Identify which cell holds the provided text, then report its [X, Y] central coordinate. 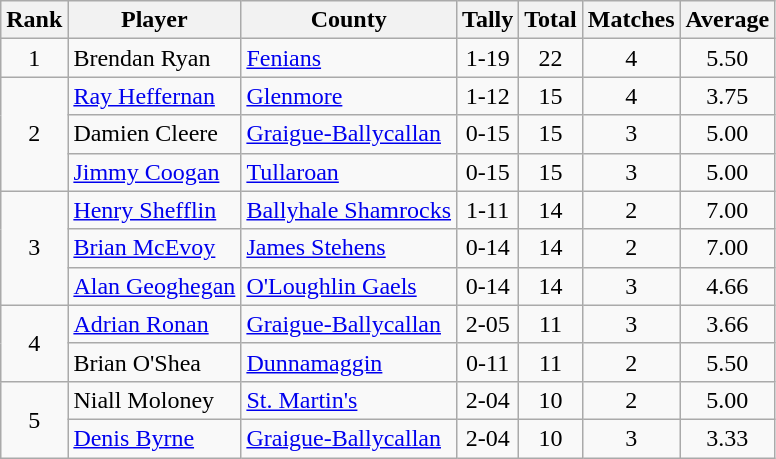
Tullaroan [349, 172]
Tally [488, 20]
Player [154, 20]
Fenians [349, 58]
1-12 [488, 96]
Adrian Ronan [154, 324]
5 [34, 419]
Average [728, 20]
3.66 [728, 324]
1 [34, 58]
County [349, 20]
Jimmy Coogan [154, 172]
2-05 [488, 324]
1-19 [488, 58]
Alan Geoghegan [154, 286]
3.33 [728, 438]
Niall Moloney [154, 400]
Glenmore [349, 96]
Denis Byrne [154, 438]
Brian O'Shea [154, 362]
0-11 [488, 362]
22 [551, 58]
Total [551, 20]
Ballyhale Shamrocks [349, 210]
Matches [631, 20]
Brian McEvoy [154, 248]
Brendan Ryan [154, 58]
Rank [34, 20]
4.66 [728, 286]
Damien Cleere [154, 134]
3.75 [728, 96]
Ray Heffernan [154, 96]
James Stehens [349, 248]
Dunnamaggin [349, 362]
O'Loughlin Gaels [349, 286]
Henry Shefflin [154, 210]
St. Martin's [349, 400]
1-11 [488, 210]
